Return (X, Y) of the center of cell containing provided text 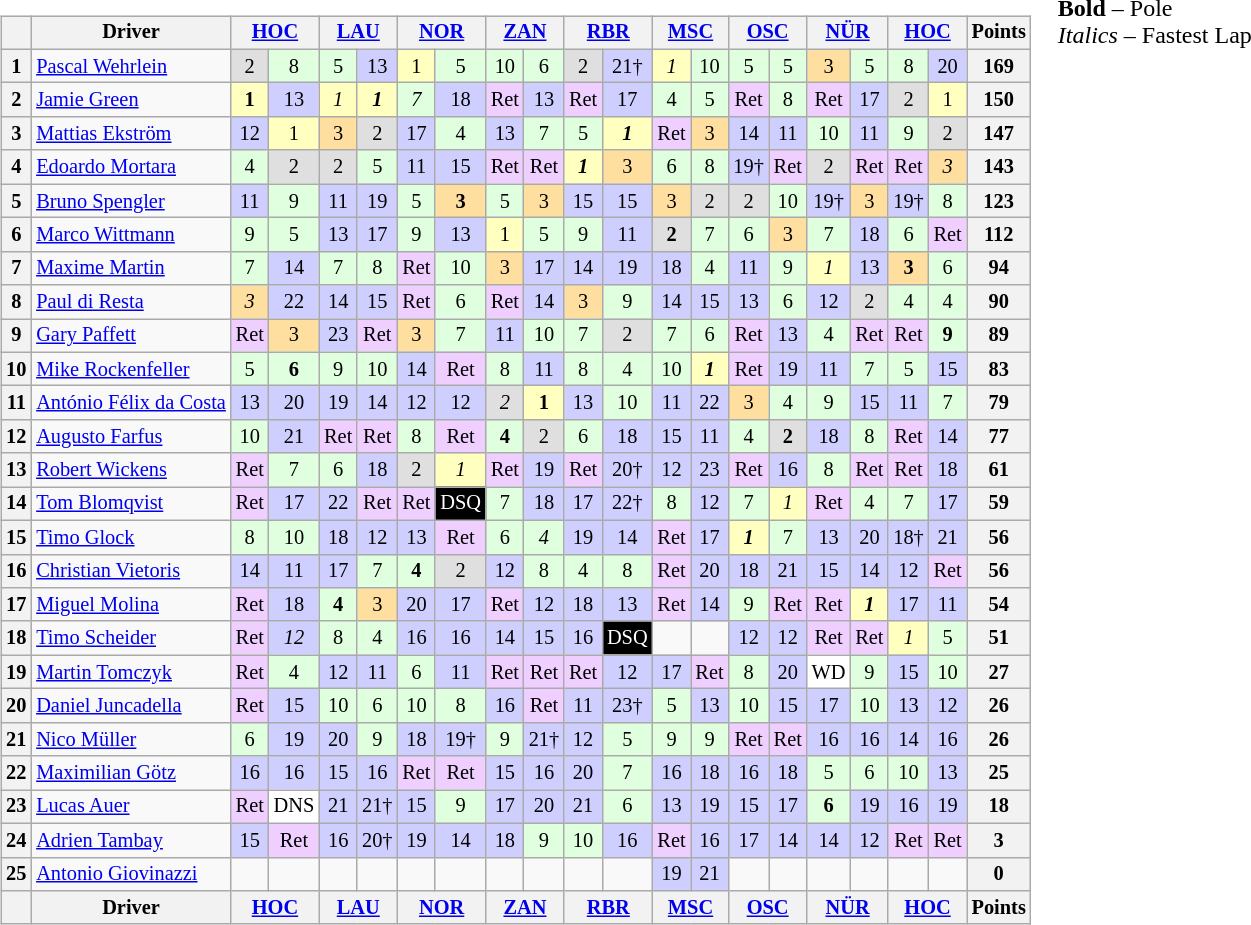
Gary Paffett (130, 336)
89 (999, 336)
Martin Tomczyk (130, 672)
23† (627, 706)
Bruno Spengler (130, 201)
22† (627, 504)
Robert Wickens (130, 470)
77 (999, 437)
Daniel Juncadella (130, 706)
Marco Wittmann (130, 235)
18† (908, 537)
51 (999, 638)
147 (999, 134)
Miguel Molina (130, 605)
Mike Rockenfeller (130, 369)
Maximilian Götz (130, 773)
Adrien Tambay (130, 840)
Nico Müller (130, 739)
WD (829, 672)
Paul di Resta (130, 302)
Antonio Giovinazzi (130, 874)
143 (999, 167)
António Félix da Costa (130, 403)
Mattias Ekström (130, 134)
Jamie Green (130, 100)
27 (999, 672)
150 (999, 100)
24 (16, 840)
83 (999, 369)
Christian Vietoris (130, 571)
DNS (294, 807)
0 (999, 874)
Maxime Martin (130, 268)
79 (999, 403)
Augusto Farfus (130, 437)
59 (999, 504)
Timo Scheider (130, 638)
54 (999, 605)
Tom Blomqvist (130, 504)
169 (999, 66)
61 (999, 470)
Lucas Auer (130, 807)
112 (999, 235)
123 (999, 201)
90 (999, 302)
Timo Glock (130, 537)
Pascal Wehrlein (130, 66)
Edoardo Mortara (130, 167)
94 (999, 268)
